Return the [x, y] coordinate for the center point of the cell that contains the specified text.  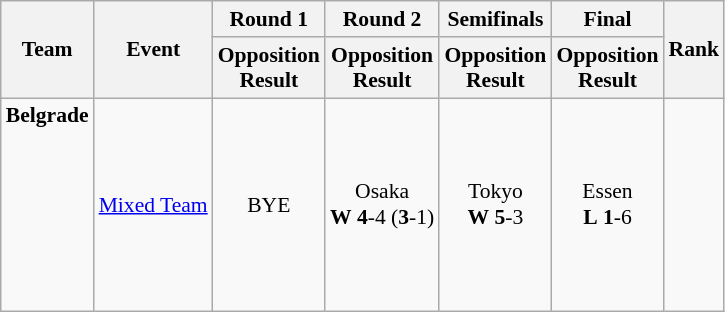
Team [48, 50]
Mixed Team [154, 205]
Round 1 [269, 19]
Rank [694, 50]
Final [607, 19]
BYE [269, 205]
Osaka W 4-4 (3-1) [382, 205]
Semifinals [495, 19]
Essen L 1-6 [607, 205]
Round 2 [382, 19]
Tokyo W 5-3 [495, 205]
Event [154, 50]
Belgrade [48, 205]
